Locate the cell with the specified text and output its [x, y] center coordinate. 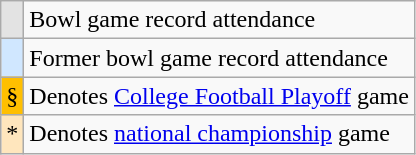
* [12, 134]
Denotes College Football Playoff game [220, 96]
Denotes national championship game [220, 134]
Former bowl game record attendance [220, 58]
§ [12, 96]
Bowl game record attendance [220, 20]
